Determine the (X, Y) coordinate at the center of the cell enclosing the given text.  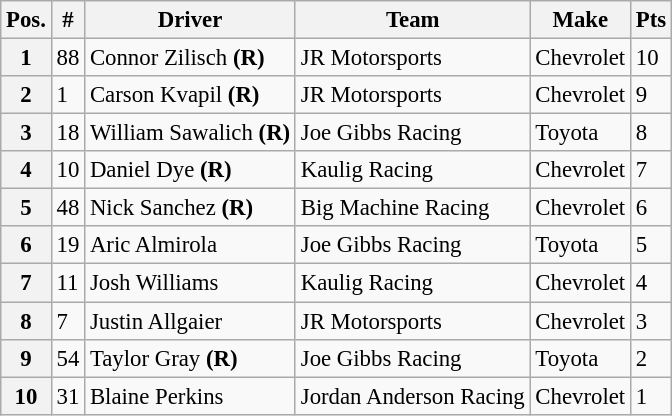
31 (68, 396)
Pos. (26, 20)
18 (68, 133)
Josh Williams (190, 283)
48 (68, 208)
# (68, 20)
Blaine Perkins (190, 396)
Aric Almirola (190, 245)
Make (580, 20)
Big Machine Racing (412, 208)
Justin Allgaier (190, 321)
Taylor Gray (R) (190, 358)
88 (68, 58)
Driver (190, 20)
Carson Kvapil (R) (190, 95)
Nick Sanchez (R) (190, 208)
Pts (650, 20)
11 (68, 283)
19 (68, 245)
William Sawalich (R) (190, 133)
54 (68, 358)
Connor Zilisch (R) (190, 58)
Daniel Dye (R) (190, 170)
Jordan Anderson Racing (412, 396)
Team (412, 20)
